Locate the cell with the specified text and output its (X, Y) center coordinate. 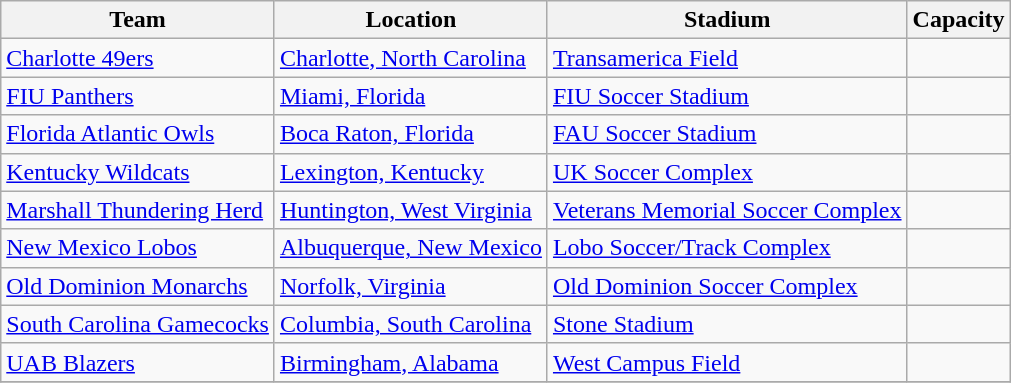
Marshall Thundering Herd (138, 210)
Transamerica Field (727, 58)
UAB Blazers (138, 362)
South Carolina Gamecocks (138, 324)
Florida Atlantic Owls (138, 134)
Miami, Florida (410, 96)
Boca Raton, Florida (410, 134)
New Mexico Lobos (138, 248)
Old Dominion Soccer Complex (727, 286)
Location (410, 20)
Huntington, West Virginia (410, 210)
Kentucky Wildcats (138, 172)
Charlotte, North Carolina (410, 58)
Veterans Memorial Soccer Complex (727, 210)
Stone Stadium (727, 324)
Stadium (727, 20)
FIU Soccer Stadium (727, 96)
FAU Soccer Stadium (727, 134)
Capacity (958, 20)
Team (138, 20)
West Campus Field (727, 362)
Lobo Soccer/Track Complex (727, 248)
FIU Panthers (138, 96)
UK Soccer Complex (727, 172)
Charlotte 49ers (138, 58)
Norfolk, Virginia (410, 286)
Birmingham, Alabama (410, 362)
Lexington, Kentucky (410, 172)
Albuquerque, New Mexico (410, 248)
Columbia, South Carolina (410, 324)
Old Dominion Monarchs (138, 286)
